Detect which cell encompasses the target text, then output its [X, Y] center coordinate. 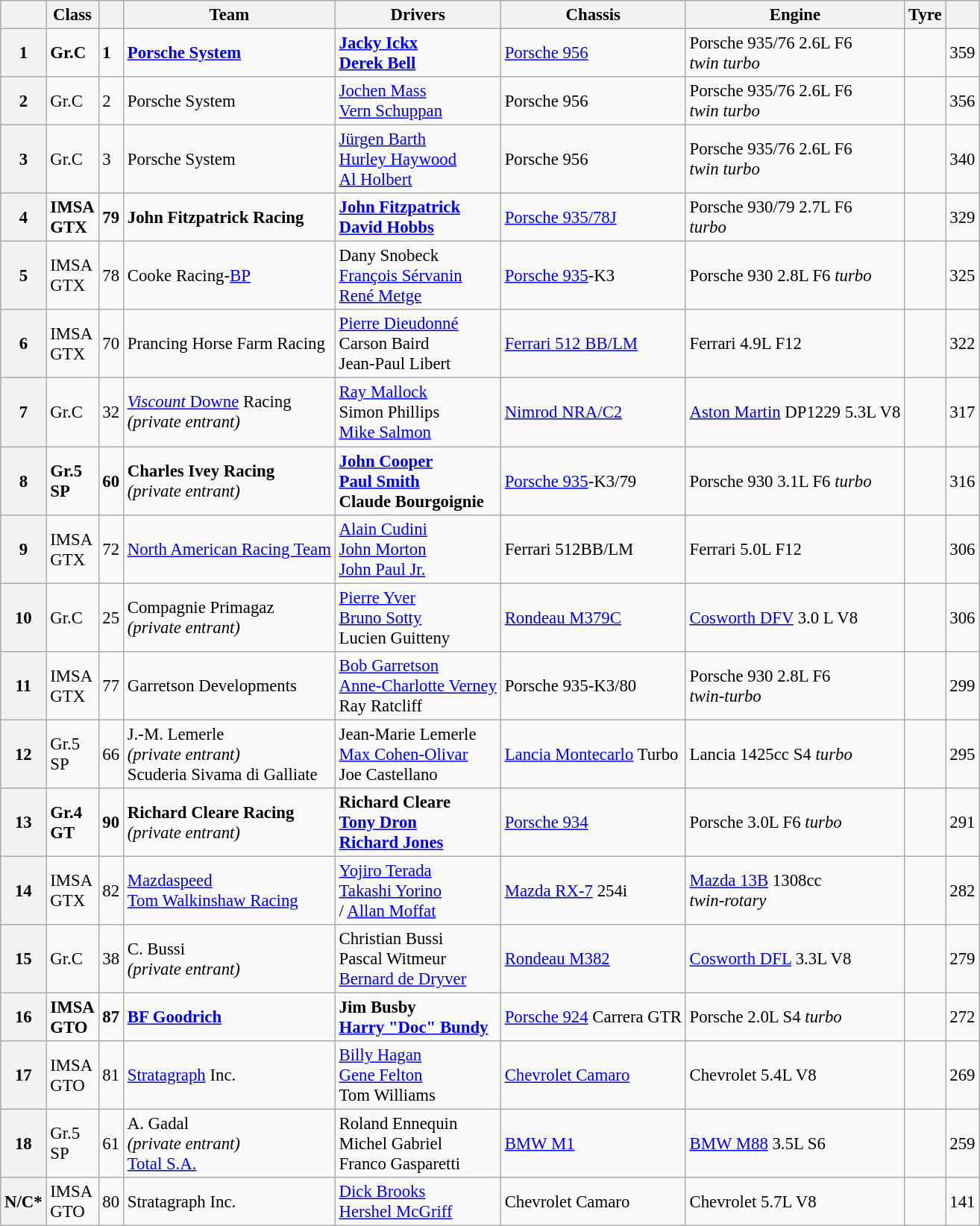
Dick Brooks Hershel McGriff [418, 1202]
77 [110, 685]
359 [962, 54]
317 [962, 412]
Jacky Ickx Derek Bell [418, 54]
38 [110, 959]
8 [24, 481]
322 [962, 345]
16 [24, 1017]
141 [962, 1202]
Porsche 2.0L S4 turbo [795, 1017]
Lancia 1425cc S4 turbo [795, 754]
15 [24, 959]
60 [110, 481]
Porsche 934 [593, 823]
325 [962, 276]
John Fitzpatrick Racing [229, 218]
Pierre Dieudonné Carson Baird Jean-Paul Libert [418, 345]
282 [962, 890]
Billy Hagan Gene Felton Tom Williams [418, 1075]
Porsche 930 2.8L F6 turbo [795, 276]
Garretson Developments [229, 685]
Ferrari 4.9L F12 [795, 345]
Yojiro Terada Takashi Yorino/ Allan Moffat [418, 890]
259 [962, 1144]
32 [110, 412]
6 [24, 345]
Porsche 930/79 2.7L F6turbo [795, 218]
N/C* [24, 1202]
299 [962, 685]
Mazda RX-7 254i [593, 890]
316 [962, 481]
A. Gadal(private entrant)Total S.A. [229, 1144]
Christian Bussi Pascal Witmeur Bernard de Dryver [418, 959]
Ray Mallock Simon Phillips Mike Salmon [418, 412]
Pierre Yver Bruno Sotty Lucien Guitteny [418, 617]
61 [110, 1144]
87 [110, 1017]
Chevrolet 5.7L V8 [795, 1202]
25 [110, 617]
Rondeau M382 [593, 959]
Lancia Montecarlo Turbo [593, 754]
Porsche 935/78J [593, 218]
66 [110, 754]
279 [962, 959]
80 [110, 1202]
Ferrari 5.0L F12 [795, 549]
272 [962, 1017]
78 [110, 276]
Porsche 3.0L F6 turbo [795, 823]
John Fitzpatrick David Hobbs [418, 218]
Jean-Marie Lemerle Max Cohen-Olivar Joe Castellano [418, 754]
Rondeau M379C [593, 617]
Porsche 935-K3/79 [593, 481]
J.-M. Lemerle (private entrant) Scuderia Sivama di Galliate [229, 754]
Drivers [418, 15]
Alain Cudini John Morton John Paul Jr. [418, 549]
Compagnie Primagaz(private entrant) [229, 617]
Richard Cleare Tony Dron Richard Jones [418, 823]
12 [24, 754]
Dany Snobeck François Sérvanin René Metge [418, 276]
John Cooper Paul Smith Claude Bourgoignie [418, 481]
329 [962, 218]
90 [110, 823]
9 [24, 549]
Jürgen Barth Hurley Haywood Al Holbert [418, 160]
14 [24, 890]
13 [24, 823]
Engine [795, 15]
Cosworth DFL 3.3L V8 [795, 959]
Cosworth DFV 3.0 L V8 [795, 617]
Team [229, 15]
North American Racing Team [229, 549]
Tyre [925, 15]
C. Bussi(private entrant) [229, 959]
7 [24, 412]
17 [24, 1075]
BF Goodrich [229, 1017]
Porsche 924 Carrera GTR [593, 1017]
Chassis [593, 15]
Cooke Racing-BP [229, 276]
Ferrari 512 BB/LM [593, 345]
Nimrod NRA/C2 [593, 412]
Class [72, 15]
Jim Busby Harry "Doc" Bundy [418, 1017]
4 [24, 218]
Chevrolet 5.4L V8 [795, 1075]
Charles Ivey Racing(private entrant) [229, 481]
Richard Cleare Racing(private entrant) [229, 823]
5 [24, 276]
70 [110, 345]
Porsche 935-K3/80 [593, 685]
Jochen Mass Vern Schuppan [418, 101]
79 [110, 218]
295 [962, 754]
Viscount Downe Racing(private entrant) [229, 412]
Aston Martin DP1229 5.3L V8 [795, 412]
Porsche 935-K3 [593, 276]
Mazdaspeed Tom Walkinshaw Racing [229, 890]
Porsche 930 3.1L F6 turbo [795, 481]
BMW M1 [593, 1144]
18 [24, 1144]
291 [962, 823]
Roland Ennequin Michel Gabriel Franco Gasparetti [418, 1144]
356 [962, 101]
82 [110, 890]
Porsche 930 2.8L F6 twin-turbo [795, 685]
BMW M88 3.5L S6 [795, 1144]
Prancing Horse Farm Racing [229, 345]
11 [24, 685]
Bob Garretson Anne-Charlotte Verney Ray Ratcliff [418, 685]
340 [962, 160]
Mazda 13B 1308cc twin-rotary [795, 890]
Gr.4GT [72, 823]
72 [110, 549]
269 [962, 1075]
10 [24, 617]
Ferrari 512BB/LM [593, 549]
81 [110, 1075]
